Scan for the cell matching the given text and deliver its [x, y] coordinate at center. 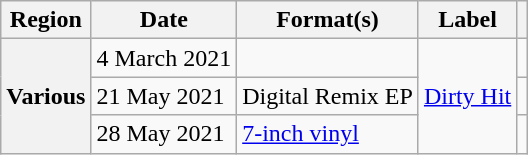
4 March 2021 [164, 58]
7-inch vinyl [328, 134]
Date [164, 20]
Digital Remix EP [328, 96]
Format(s) [328, 20]
Region [46, 20]
21 May 2021 [164, 96]
Dirty Hit [467, 96]
Various [46, 96]
28 May 2021 [164, 134]
Label [467, 20]
